Capture the cell that displays the provided text and extract its [x, y] central coordinate. 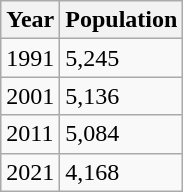
5,084 [122, 134]
2011 [30, 134]
Year [30, 20]
1991 [30, 58]
5,136 [122, 96]
2021 [30, 172]
5,245 [122, 58]
2001 [30, 96]
4,168 [122, 172]
Population [122, 20]
